Scan for the cell matching the given text and deliver its (x, y) coordinate at center. 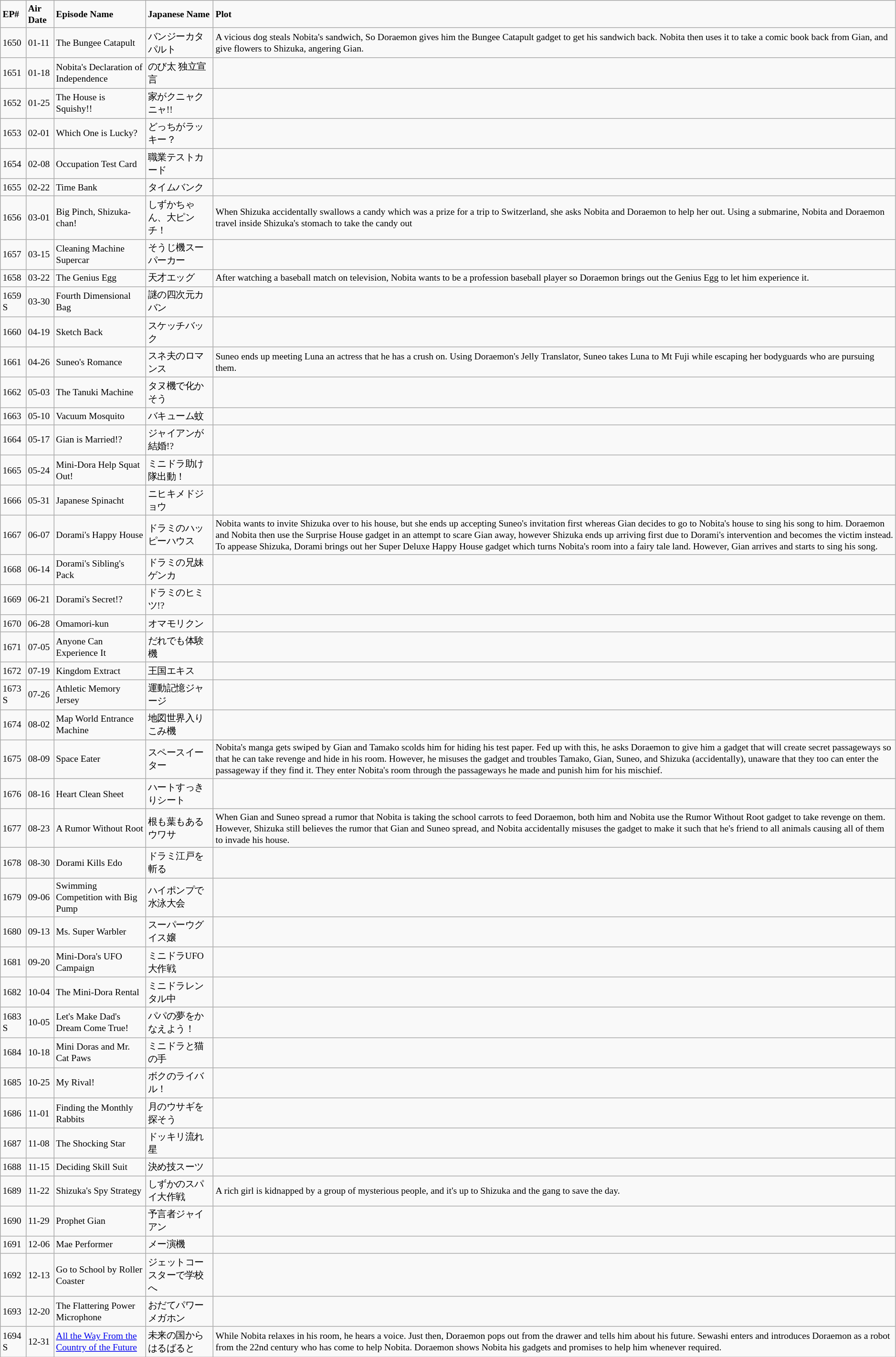
A Rumor Without Root (100, 829)
1683 S (13, 1022)
06-21 (40, 600)
ドラミの兄妹ゲンカ (179, 569)
07-19 (40, 671)
The Tanuki Machine (100, 392)
11-29 (40, 1221)
Japanese Spinacht (100, 500)
根も葉もあるウワサ (179, 829)
11-01 (40, 1113)
Time Bank (100, 187)
10-25 (40, 1083)
Dorami Kills Edo (100, 863)
ジャイアンが結婚!? (179, 440)
All the Way From the Country of the Future (100, 1341)
1667 (13, 535)
1654 (13, 163)
07-05 (40, 647)
1689 (13, 1190)
My Rival! (100, 1083)
01-18 (40, 73)
天才エッグ (179, 278)
10-04 (40, 992)
08-09 (40, 759)
Occupation Test Card (100, 163)
1664 (13, 440)
EP# (13, 14)
スペースイーター (179, 759)
そうじ機スーパーカー (179, 254)
運動記憶ジャージ (179, 695)
1652 (13, 103)
1677 (13, 829)
1660 (13, 332)
どっちがラッキー？ (179, 134)
謎の四次元カバン (179, 302)
1675 (13, 759)
Athletic Memory Jersey (100, 695)
12-20 (40, 1312)
Prophet Gian (100, 1221)
A rich girl is kidnapped by a group of mysterious people, and it's up to Shizuka and the gang to save the day. (555, 1190)
The Genius Egg (100, 278)
01-11 (40, 43)
ドラミ江戸を斬る (179, 863)
Space Eater (100, 759)
1651 (13, 73)
02-22 (40, 187)
05-31 (40, 500)
11-08 (40, 1143)
ハートすっきりシート (179, 793)
03-22 (40, 278)
Vacuum Mosquito (100, 416)
メー演機 (179, 1245)
Dorami's Happy House (100, 535)
08-23 (40, 829)
Anyone Can Experience It (100, 647)
1687 (13, 1143)
1678 (13, 863)
03-15 (40, 254)
ボクのライバル！ (179, 1083)
タイムバンク (179, 187)
08-30 (40, 863)
Air Date (40, 14)
1682 (13, 992)
職業テストカード (179, 163)
02-01 (40, 134)
1650 (13, 43)
12-06 (40, 1245)
Kingdom Extract (100, 671)
オマモリクン (179, 623)
決め技スーツ (179, 1167)
Heart Clean Sheet (100, 793)
1674 (13, 725)
06-14 (40, 569)
Swimming Competition with Big Pump (100, 897)
06-28 (40, 623)
1681 (13, 962)
Suneo's Romance (100, 362)
Map World Entrance Machine (100, 725)
Sketch Back (100, 332)
1688 (13, 1167)
Which One is Lucky? (100, 134)
Finding the Monthly Rabbits (100, 1113)
ドラミのヒミツ!? (179, 600)
Dorami's Sibling's Pack (100, 569)
ニヒキメドジョウ (179, 500)
1679 (13, 897)
Big Pinch, Shizuka-chan! (100, 218)
Mae Performer (100, 1245)
1668 (13, 569)
1680 (13, 932)
05-10 (40, 416)
予言者ジャイアン (179, 1221)
02-08 (40, 163)
The Flattering Power Microphone (100, 1312)
1657 (13, 254)
1656 (13, 218)
Plot (555, 14)
月のウサギを探そう (179, 1113)
家がクニャクニャ!! (179, 103)
Mini-Dora Help Squat Out! (100, 470)
The Shocking Star (100, 1143)
タヌ機で化かそう (179, 392)
Shizuka's Spy Strategy (100, 1190)
1671 (13, 647)
The House is Squishy!! (100, 103)
王国エキス (179, 671)
1693 (13, 1312)
Cleaning Machine Supercar (100, 254)
だれでも体験機 (179, 647)
05-17 (40, 440)
バンジーカタパルト (179, 43)
04-19 (40, 332)
1659 S (13, 302)
The Bungee Catapult (100, 43)
1658 (13, 278)
1690 (13, 1221)
ミニドラ助け隊出動！ (179, 470)
03-01 (40, 218)
Gian is Married!? (100, 440)
スケッチバック (179, 332)
ミニドラUFO大作戦 (179, 962)
1670 (13, 623)
08-16 (40, 793)
Nobita's Declaration of Independence (100, 73)
1655 (13, 187)
1684 (13, 1053)
11-15 (40, 1167)
のび太 独立宣言 (179, 73)
1694 S (13, 1341)
Japanese Name (179, 14)
10-18 (40, 1053)
12-13 (40, 1275)
05-24 (40, 470)
06-07 (40, 535)
ジェットコースターで学校へ (179, 1275)
10-05 (40, 1022)
1663 (13, 416)
バキューム蚊 (179, 416)
Ms. Super Warbler (100, 932)
11-22 (40, 1190)
1686 (13, 1113)
Deciding Skill Suit (100, 1167)
12-31 (40, 1341)
1676 (13, 793)
1673 S (13, 695)
未来の国からはるばると (179, 1341)
Mini Doras and Mr. Cat Paws (100, 1053)
Episode Name (100, 14)
Omamori-kun (100, 623)
04-26 (40, 362)
Fourth Dimensional Bag (100, 302)
1653 (13, 134)
ハイポンプで水泳大会 (179, 897)
パパの夢をかなえよう！ (179, 1022)
Go to School by Roller Coaster (100, 1275)
ミニドラレンタル中 (179, 992)
The Mini-Dora Rental (100, 992)
ドラミのハッピーハウス (179, 535)
03-30 (40, 302)
しずかちゃん、大ピンチ！ (179, 218)
07-26 (40, 695)
Dorami's Secret!? (100, 600)
Mini-Dora's UFO Campaign (100, 962)
1692 (13, 1275)
しずかのスパイ大作戦 (179, 1190)
スネ夫のロマンス (179, 362)
スーパーウグイス嬢 (179, 932)
1669 (13, 600)
01-25 (40, 103)
08-02 (40, 725)
1666 (13, 500)
1665 (13, 470)
1661 (13, 362)
1685 (13, 1083)
ドッキリ流れ星 (179, 1143)
09-13 (40, 932)
おだてパワーメガホン (179, 1312)
1662 (13, 392)
1672 (13, 671)
09-20 (40, 962)
05-03 (40, 392)
ミニドラと猫の手 (179, 1053)
Let's Make Dad's Dream Come True! (100, 1022)
1691 (13, 1245)
地図世界入りこみ機 (179, 725)
09-06 (40, 897)
